Capture the cell that displays the provided text and extract its [x, y] central coordinate. 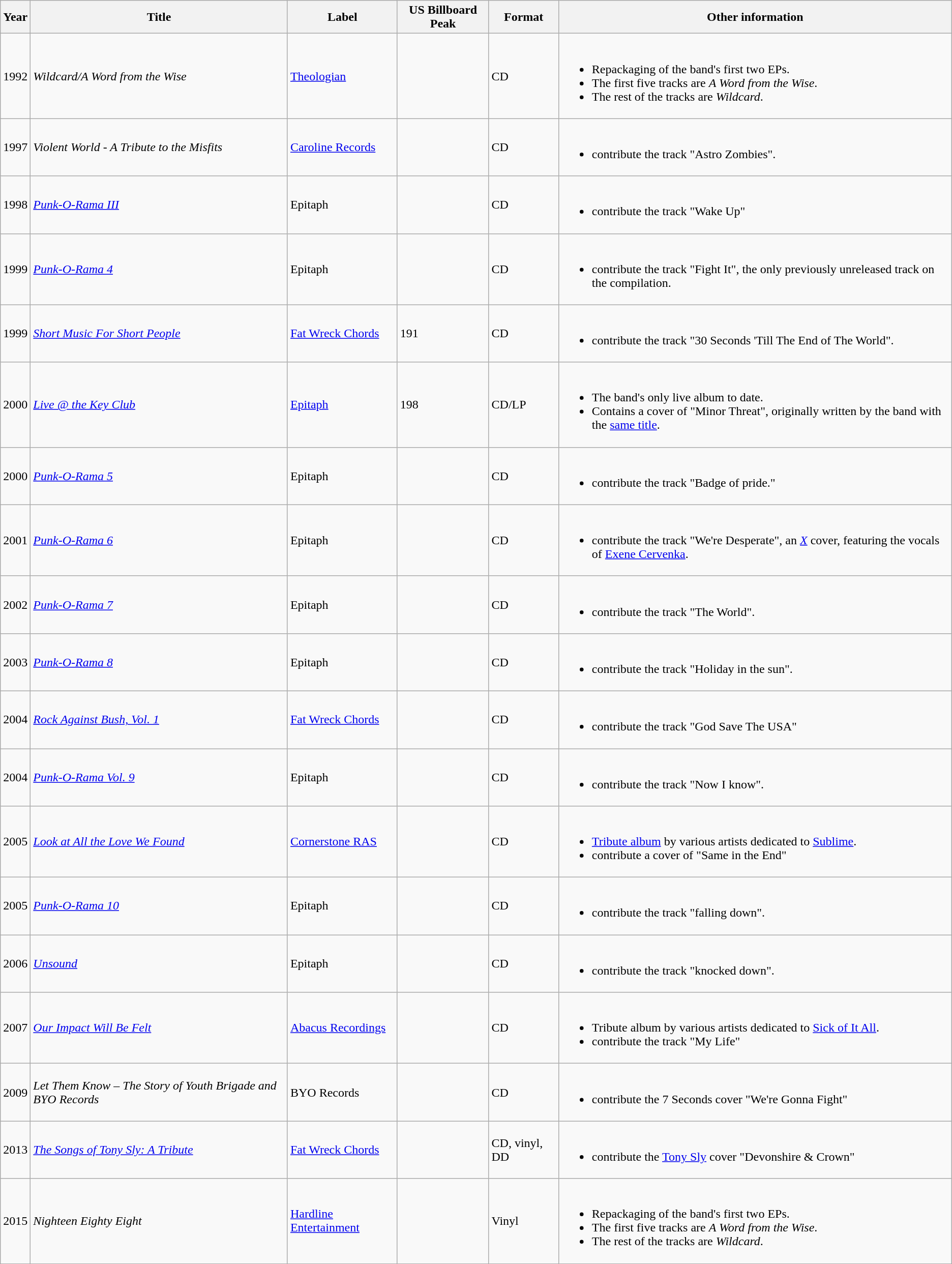
Punk-O-Rama 8 [159, 662]
2003 [15, 662]
Vinyl [524, 1221]
Label [342, 17]
Punk-O-Rama III [159, 204]
Punk-O-Rama 7 [159, 604]
contribute the track "Wake Up" [755, 204]
Rock Against Bush, Vol. 1 [159, 719]
Let Them Know – The Story of Youth Brigade and BYO Records [159, 1093]
2013 [15, 1150]
2001 [15, 540]
contribute the Tony Sly cover "Devonshire & Crown" [755, 1150]
2007 [15, 1028]
1998 [15, 204]
Look at All the Love We Found [159, 842]
Punk-O-Rama 6 [159, 540]
Cornerstone RAS [342, 842]
Abacus Recordings [342, 1028]
Format [524, 17]
Title [159, 17]
contribute the track "Holiday in the sun". [755, 662]
Violent World - A Tribute to the Misfits [159, 148]
contribute the track "falling down". [755, 906]
Theologian [342, 76]
198 [443, 405]
Hardline Entertainment [342, 1221]
CD/LP [524, 405]
Punk-O-Rama 4 [159, 269]
contribute the track "Fight It", the only previously unreleased track on the compilation. [755, 269]
2015 [15, 1221]
Nighteen Eighty Eight [159, 1221]
The Songs of Tony Sly: A Tribute [159, 1150]
191 [443, 334]
contribute the track "We're Desperate", an X cover, featuring the vocals of Exene Cervenka. [755, 540]
Year [15, 17]
The band's only live album to date.Contains a cover of "Minor Threat", originally written by the band with the same title. [755, 405]
Tribute album by various artists dedicated to Sublime.contribute a cover of "Same in the End" [755, 842]
1992 [15, 76]
CD, vinyl, DD [524, 1150]
Caroline Records [342, 148]
Short Music For Short People [159, 334]
Other information [755, 17]
Unsound [159, 963]
US Billboard Peak [443, 17]
contribute the track "knocked down". [755, 963]
Punk-O-Rama 10 [159, 906]
1997 [15, 148]
contribute the track "God Save The USA" [755, 719]
contribute the 7 Seconds cover "We're Gonna Fight" [755, 1093]
Live @ the Key Club [159, 405]
2009 [15, 1093]
Our Impact Will Be Felt [159, 1028]
contribute the track "Now I know". [755, 777]
Tribute album by various artists dedicated to Sick of It All.contribute the track "My Life" [755, 1028]
Punk-O-Rama Vol. 9 [159, 777]
contribute the track "Astro Zombies". [755, 148]
Wildcard/A Word from the Wise [159, 76]
contribute the track "The World". [755, 604]
2002 [15, 604]
Punk-O-Rama 5 [159, 476]
contribute the track "30 Seconds 'Till The End of The World". [755, 334]
contribute the track "Badge of pride." [755, 476]
2006 [15, 963]
BYO Records [342, 1093]
